From the cell containing the given text, extract its center point as [X, Y] coordinate. 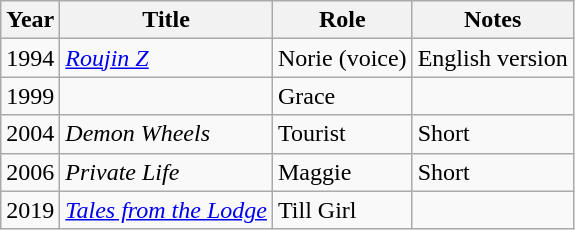
Tales from the Lodge [166, 210]
Title [166, 20]
Till Girl [342, 210]
1999 [30, 96]
English version [492, 58]
2019 [30, 210]
Roujin Z [166, 58]
Norie (voice) [342, 58]
Private Life [166, 172]
Notes [492, 20]
Maggie [342, 172]
Tourist [342, 134]
Role [342, 20]
Grace [342, 96]
Year [30, 20]
2004 [30, 134]
Demon Wheels [166, 134]
2006 [30, 172]
1994 [30, 58]
